Scan for the cell matching the given text and deliver its [X, Y] coordinate at center. 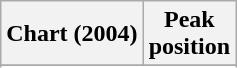
Chart (2004) [72, 34]
Peakposition [189, 34]
